Return the [X, Y] coordinate for the center point of the cell that contains the specified text.  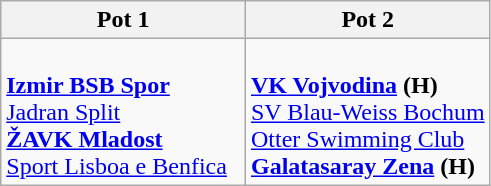
VK Vojvodina (H) SV Blau-Weiss Bochum Otter Swimming Club Galatasaray Zena (H) [368, 112]
Pot 2 [368, 20]
Izmir BSB Spor Jadran Split ŽAVK Mladost Sport Lisboa e Benfica [124, 112]
Pot 1 [124, 20]
